Detect which cell encompasses the target text, then output its (X, Y) center coordinate. 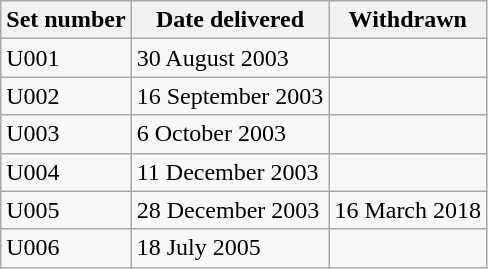
U002 (66, 96)
18 July 2005 (230, 248)
U006 (66, 248)
U005 (66, 210)
30 August 2003 (230, 58)
6 October 2003 (230, 134)
U003 (66, 134)
U004 (66, 172)
Withdrawn (408, 20)
Date delivered (230, 20)
U001 (66, 58)
11 December 2003 (230, 172)
16 September 2003 (230, 96)
28 December 2003 (230, 210)
16 March 2018 (408, 210)
Set number (66, 20)
